Search for the cell housing the specified text and yield its [x, y] center coordinate. 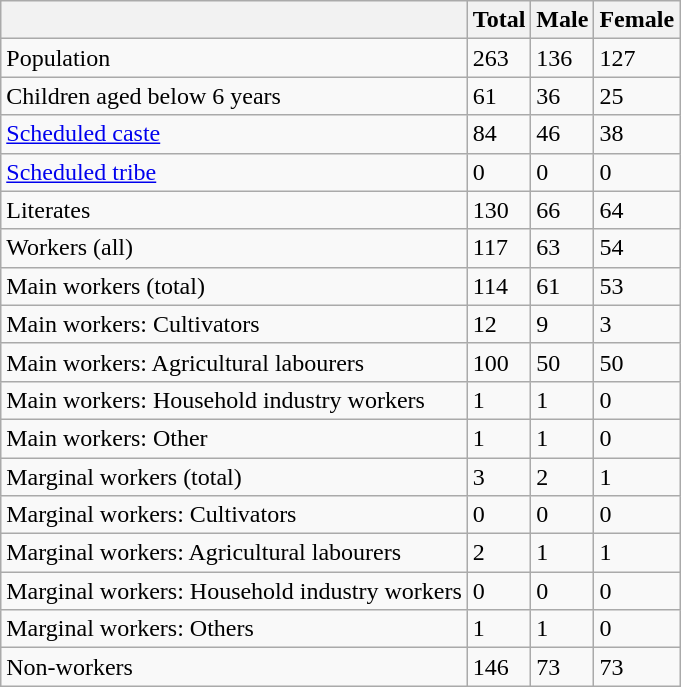
Main workers: Cultivators [234, 324]
117 [499, 248]
64 [637, 210]
Workers (all) [234, 248]
53 [637, 286]
146 [499, 667]
Marginal workers: Cultivators [234, 515]
25 [637, 96]
36 [562, 96]
Non-workers [234, 667]
130 [499, 210]
Marginal workers: Household industry workers [234, 591]
127 [637, 58]
54 [637, 248]
Total [499, 20]
Scheduled caste [234, 134]
Main workers: Agricultural labourers [234, 362]
Literates [234, 210]
Main workers: Other [234, 438]
Children aged below 6 years [234, 96]
9 [562, 324]
Marginal workers: Agricultural labourers [234, 553]
Main workers: Household industry workers [234, 400]
46 [562, 134]
Population [234, 58]
12 [499, 324]
38 [637, 134]
Marginal workers: Others [234, 629]
Male [562, 20]
Main workers (total) [234, 286]
263 [499, 58]
84 [499, 134]
Marginal workers (total) [234, 477]
66 [562, 210]
136 [562, 58]
100 [499, 362]
Scheduled tribe [234, 172]
Female [637, 20]
63 [562, 248]
114 [499, 286]
